Capture the cell that displays the provided text and extract its (x, y) central coordinate. 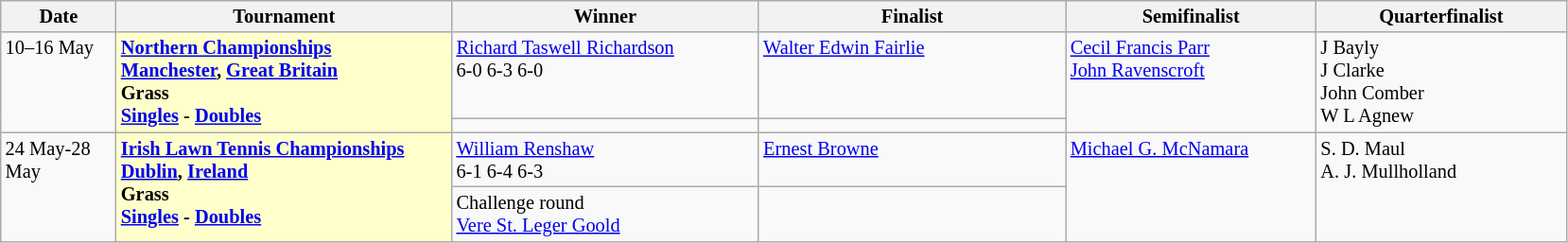
Finalist (912, 16)
24 May-28 May (59, 187)
Tournament (284, 16)
Ernest Browne (912, 160)
Irish Lawn Tennis Championships Dublin, IrelandGrassSingles - Doubles (284, 187)
J Bayly J Clarke John Comber W L Agnew (1441, 82)
Walter Edwin Fairlie (912, 75)
Winner (605, 16)
Richard Taswell Richardson6-0 6-3 6-0 (605, 75)
Semifinalist (1192, 16)
10–16 May (59, 82)
Challenge round Vere St. Leger Goold (605, 214)
Cecil Francis Parr John Ravenscroft (1192, 82)
S. D. Maul A. J. Mullholland (1441, 187)
Date (59, 16)
Northern Championships Manchester, Great BritainGrassSingles - Doubles (284, 82)
Michael G. McNamara (1192, 187)
Quarterfinalist (1441, 16)
William Renshaw6-1 6-4 6-3 (605, 160)
